Determine the (x, y) coordinate at the center of the cell enclosing the given text.  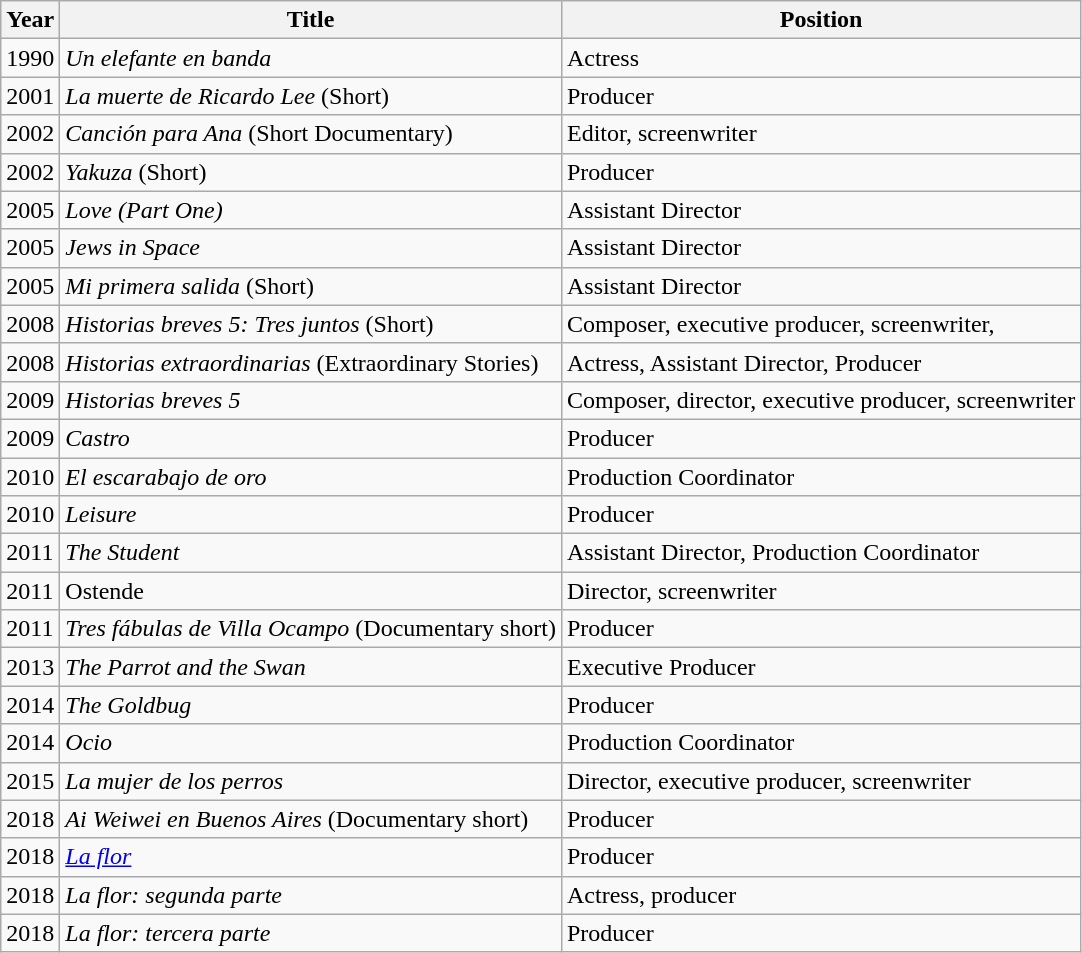
Leisure (311, 515)
Actress, Assistant Director, Producer (820, 362)
Assistant Director, Production Coordinator (820, 553)
Actress, producer (820, 895)
Year (30, 20)
Ostende (311, 591)
The Goldbug (311, 705)
Canción para Ana (Short Documentary) (311, 134)
Historias breves 5: Tres juntos (Short) (311, 324)
2001 (30, 96)
Historias extraordinarias (Extraordinary Stories) (311, 362)
Executive Producer (820, 667)
Composer, director, executive producer, screenwriter (820, 400)
Love (Part One) (311, 210)
The Student (311, 553)
Position (820, 20)
Un elefante en banda (311, 58)
Director, executive producer, screenwriter (820, 781)
Title (311, 20)
La flor (311, 857)
Ai Weiwei en Buenos Aires (Documentary short) (311, 819)
La mujer de los perros (311, 781)
Actress (820, 58)
Castro (311, 438)
Mi primera salida (Short) (311, 286)
Yakuza (Short) (311, 172)
La flor: tercera parte (311, 933)
Composer, executive producer, screenwriter, (820, 324)
La flor: segunda parte (311, 895)
Historias breves 5 (311, 400)
La muerte de Ricardo Lee (Short) (311, 96)
Tres fábulas de Villa Ocampo (Documentary short) (311, 629)
2013 (30, 667)
Ocio (311, 743)
Director, screenwriter (820, 591)
El escarabajo de oro (311, 477)
2015 (30, 781)
The Parrot and the Swan (311, 667)
Editor, screenwriter (820, 134)
1990 (30, 58)
Jews in Space (311, 248)
